Locate the cell with the specified text and output its [x, y] center coordinate. 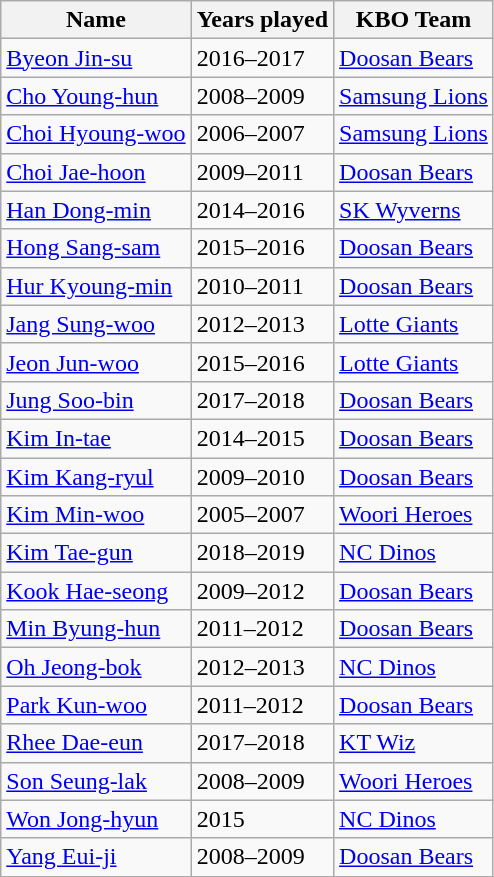
2006–2007 [262, 134]
Kook Hae-seong [96, 591]
Oh Jeong-bok [96, 667]
Cho Young-hun [96, 96]
2016–2017 [262, 58]
KBO Team [414, 20]
2014–2015 [262, 438]
2018–2019 [262, 553]
Min Byung-hun [96, 629]
2009–2012 [262, 591]
KT Wiz [414, 743]
Kim Min-woo [96, 515]
Yang Eui-ji [96, 857]
Rhee Dae-eun [96, 743]
Kim Tae-gun [96, 553]
Choi Jae-hoon [96, 172]
2010–2011 [262, 286]
Jeon Jun-woo [96, 362]
Hur Kyoung-min [96, 286]
Hong Sang-sam [96, 248]
2005–2007 [262, 515]
2009–2010 [262, 477]
2009–2011 [262, 172]
Years played [262, 20]
Byeon Jin-su [96, 58]
Jang Sung-woo [96, 324]
2014–2016 [262, 210]
Son Seung-lak [96, 781]
Kim In-tae [96, 438]
Jung Soo-bin [96, 400]
2015 [262, 819]
Name [96, 20]
Han Dong-min [96, 210]
Park Kun-woo [96, 705]
SK Wyverns [414, 210]
Choi Hyoung-woo [96, 134]
Kim Kang-ryul [96, 477]
Won Jong-hyun [96, 819]
